Detect which cell encompasses the target text, then output its (X, Y) center coordinate. 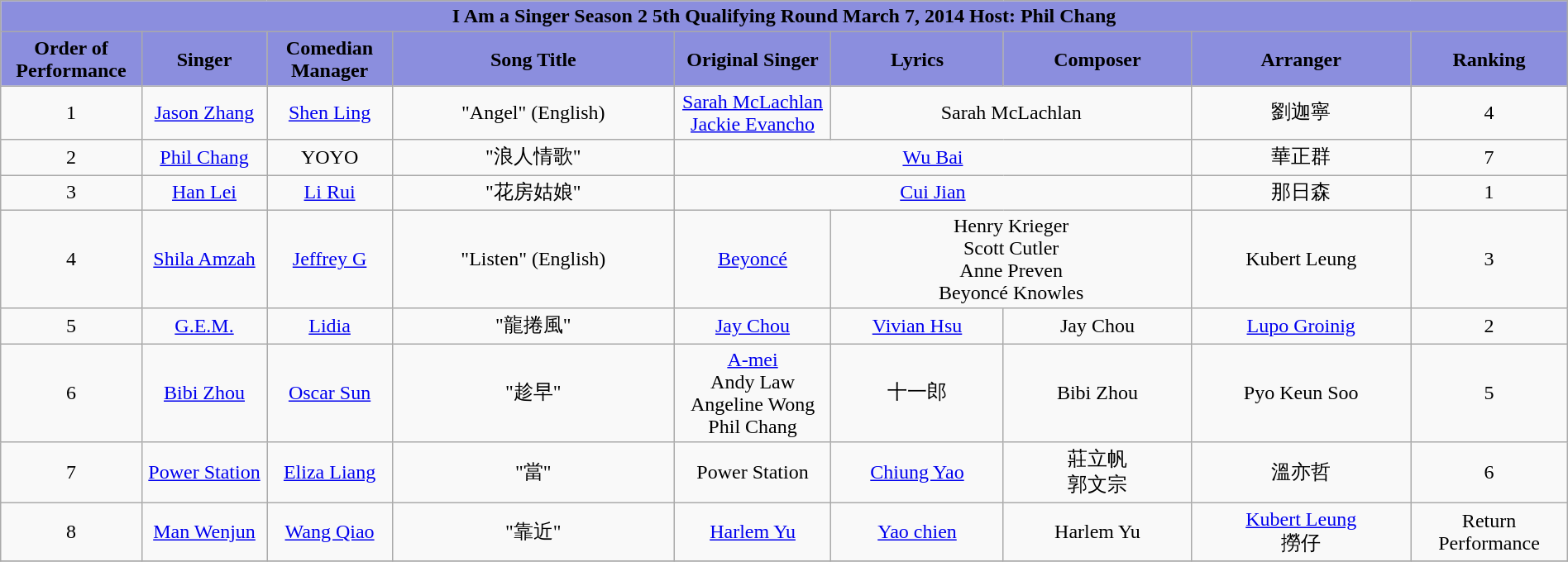
Composer (1097, 60)
Chiung Yao (917, 473)
A-meiAndy LawAngeline WongPhil Chang (753, 393)
Li Rui (330, 193)
Man Wenjun (204, 532)
Lidia (330, 326)
溫亦哲 (1302, 473)
Oscar Sun (330, 393)
G.E.M. (204, 326)
Song Title (533, 60)
Sarah McLachlan (1011, 112)
Original Singer (753, 60)
"Listen" (English) (533, 260)
Cui Jian (933, 193)
"靠近" (533, 532)
Jeffrey G (330, 260)
"Angel" (English) (533, 112)
劉迦寧 (1302, 112)
"當" (533, 473)
"趁早" (533, 393)
Order of Performance (71, 60)
Sarah McLachlanJackie Evancho (753, 112)
Henry KriegerScott CutlerAnne PrevenBeyoncé Knowles (1011, 260)
Wang Qiao (330, 532)
莊立帆郭文宗 (1097, 473)
Comedian Manager (330, 60)
Yao chien (917, 532)
Lyrics (917, 60)
十一郎 (917, 393)
Lupo Groinig (1302, 326)
Arranger (1302, 60)
Shen Ling (330, 112)
Wu Bai (933, 157)
"花房姑娘" (533, 193)
I Am a Singer Season 2 5th Qualifying Round March 7, 2014 Host: Phil Chang (784, 17)
YOYO (330, 157)
Phil Chang (204, 157)
"龍捲風" (533, 326)
Eliza Liang (330, 473)
Han Lei (204, 193)
8 (71, 532)
Return Performance (1489, 532)
Kubert Leung撈仔 (1302, 532)
那日森 (1302, 193)
Shila Amzah (204, 260)
Singer (204, 60)
Jason Zhang (204, 112)
Ranking (1489, 60)
Beyoncé (753, 260)
Pyo Keun Soo (1302, 393)
Kubert Leung (1302, 260)
"浪人情歌" (533, 157)
華正群 (1302, 157)
Vivian Hsu (917, 326)
